Pinpoint the cell where the given text exists, returning its (x, y) midpoint coordinate. 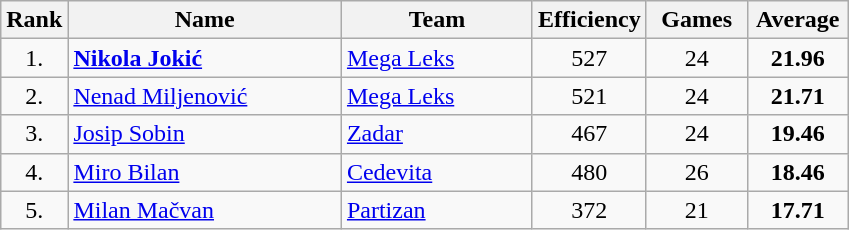
Average (798, 20)
Name (205, 20)
Nenad Miljenović (205, 96)
Rank (34, 20)
17.71 (798, 210)
Nikola Jokić (205, 58)
467 (589, 134)
21.71 (798, 96)
Team (436, 20)
26 (696, 172)
Milan Mačvan (205, 210)
18.46 (798, 172)
Efficiency (589, 20)
Partizan (436, 210)
Miro Bilan (205, 172)
521 (589, 96)
480 (589, 172)
Cedevita (436, 172)
Games (696, 20)
19.46 (798, 134)
3. (34, 134)
21.96 (798, 58)
21 (696, 210)
Josip Sobin (205, 134)
372 (589, 210)
2. (34, 96)
4. (34, 172)
5. (34, 210)
1. (34, 58)
Zadar (436, 134)
527 (589, 58)
